Return (x, y) of the center of cell containing provided text 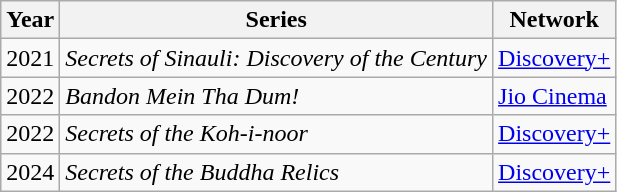
2024 (30, 172)
2021 (30, 58)
Year (30, 20)
Series (276, 20)
Secrets of Sinauli: Discovery of the Century (276, 58)
Jio Cinema (554, 96)
Network (554, 20)
Secrets of the Koh-i-noor (276, 134)
Secrets of the Buddha Relics (276, 172)
Bandon Mein Tha Dum! (276, 96)
